From the cell containing the given text, extract its center point as (X, Y) coordinate. 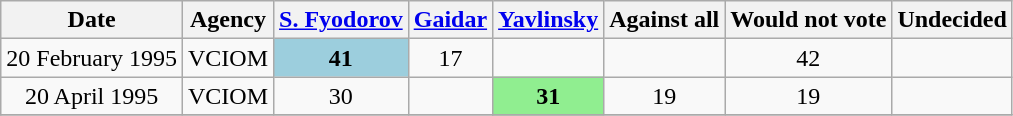
41 (342, 58)
Agency (228, 20)
S. Fyodorov (342, 20)
31 (548, 96)
Would not vote (808, 20)
20 April 1995 (92, 96)
17 (450, 58)
42 (808, 58)
20 February 1995 (92, 58)
Date (92, 20)
Gaidar (450, 20)
Against all (664, 20)
Yavlinsky (548, 20)
30 (342, 96)
Undecided (952, 20)
